Identify which cell holds the provided text, then report its (X, Y) central coordinate. 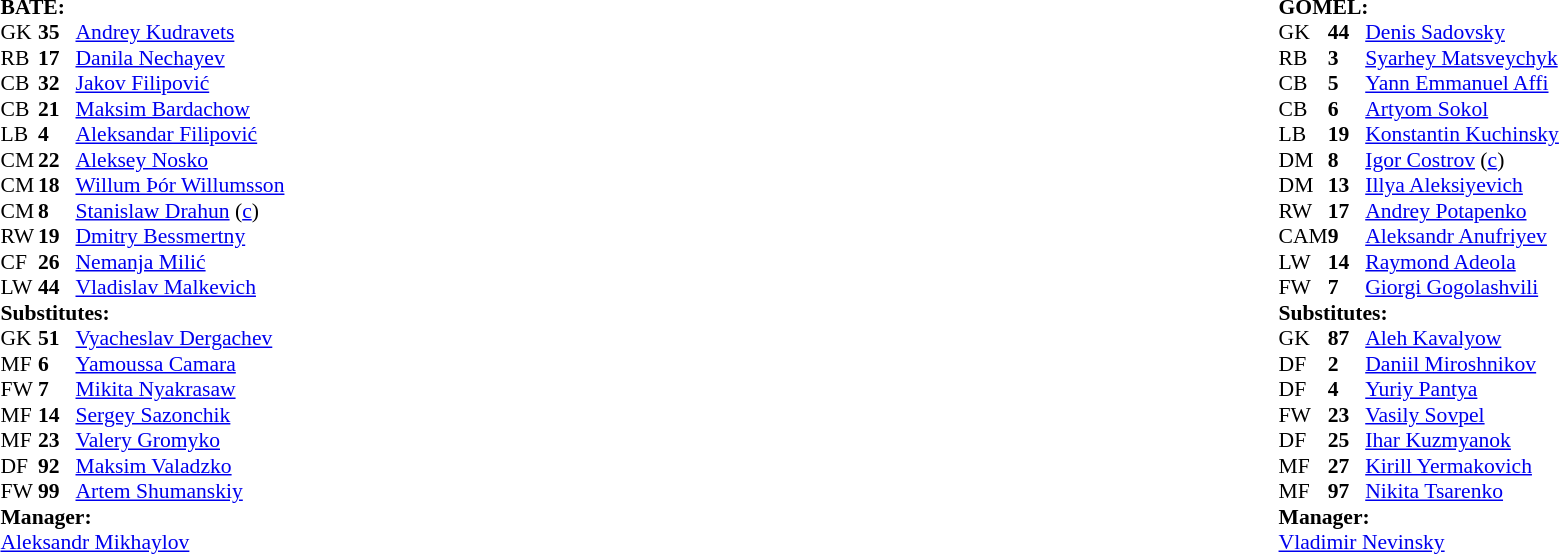
Maksim Bardachow (180, 109)
Nikita Tsarenko (1462, 491)
92 (57, 466)
Kirill Yermakovich (1462, 466)
51 (57, 339)
Maksim Valadzko (180, 466)
Raymond Adeola (1462, 262)
Yamoussa Camara (180, 364)
Illya Aleksiyevich (1462, 185)
Vladislav Malkevich (180, 287)
Aleksey Nosko (180, 160)
Artyom Sokol (1462, 109)
Danila Nechayev (180, 58)
Valery Gromyko (180, 441)
22 (57, 160)
99 (57, 491)
Yann Emmanuel Affi (1462, 83)
Aleksandar Filipović (180, 135)
Konstantin Kuchinsky (1462, 135)
Stanislaw Drahun (c) (180, 211)
13 (1347, 185)
3 (1347, 58)
26 (57, 262)
Giorgi Gogolashvili (1462, 287)
Willum Þór Willumsson (180, 185)
Andrey Kudravets (180, 33)
CAM (1304, 237)
Aleksandr Anufriyev (1462, 237)
97 (1347, 491)
Vasily Sovpel (1462, 415)
CF (19, 262)
2 (1347, 364)
21 (57, 109)
Mikita Nyakrasaw (180, 389)
87 (1347, 339)
Yuriy Pantya (1462, 389)
Igor Costrov (c) (1462, 160)
18 (57, 185)
Syarhey Matsveychyk (1462, 58)
25 (1347, 441)
5 (1347, 83)
Dmitry Bessmertny (180, 237)
Denis Sadovsky (1462, 33)
Jakov Filipović (180, 83)
Daniil Miroshnikov (1462, 364)
27 (1347, 466)
9 (1347, 237)
35 (57, 33)
Vyacheslav Dergachev (180, 339)
32 (57, 83)
Andrey Potapenko (1462, 211)
Artem Shumanskiy (180, 491)
Ihar Kuzmyanok (1462, 441)
Aleh Kavalyow (1462, 339)
Sergey Sazonchik (180, 415)
Nemanja Milić (180, 262)
